Output the (x, y) coordinate of the center of the cell containing the given text.  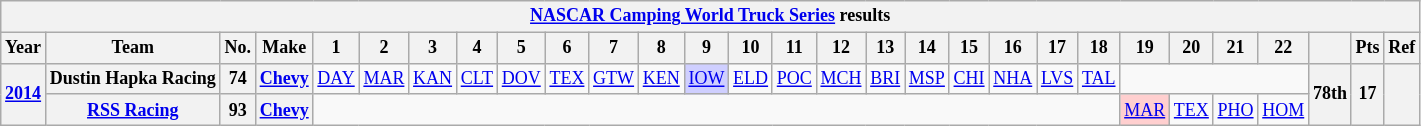
PHO (1236, 110)
6 (567, 48)
TAL (1099, 78)
Dustin Hapka Racing (132, 78)
7 (614, 48)
8 (661, 48)
10 (751, 48)
5 (521, 48)
78th (1330, 94)
21 (1236, 48)
13 (886, 48)
Ref (1402, 48)
RSS Racing (132, 110)
No. (238, 48)
2014 (24, 94)
LVS (1058, 78)
CHI (969, 78)
14 (926, 48)
20 (1192, 48)
Team (132, 48)
CLT (476, 78)
ELD (751, 78)
Year (24, 48)
DAY (336, 78)
HOM (1284, 110)
1 (336, 48)
93 (238, 110)
74 (238, 78)
2 (384, 48)
3 (433, 48)
9 (706, 48)
18 (1099, 48)
POC (794, 78)
4 (476, 48)
NHA (1013, 78)
KEN (661, 78)
Make (284, 48)
12 (841, 48)
11 (794, 48)
16 (1013, 48)
22 (1284, 48)
IOW (706, 78)
15 (969, 48)
MCH (841, 78)
GTW (614, 78)
MSP (926, 78)
NASCAR Camping World Truck Series results (710, 16)
Pts (1368, 48)
19 (1145, 48)
DOV (521, 78)
KAN (433, 78)
BRI (886, 78)
